Find where the given text appears and provide that cell's center as (x, y) coordinate. 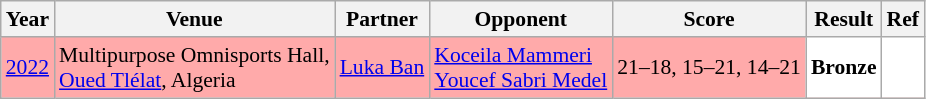
Year (28, 19)
Score (709, 19)
Koceila Mammeri Youcef Sabri Medel (520, 68)
Multipurpose Omnisports Hall,Oued Tlélat, Algeria (194, 68)
Result (844, 19)
Opponent (520, 19)
Venue (194, 19)
21–18, 15–21, 14–21 (709, 68)
Ref (903, 19)
2022 (28, 68)
Luka Ban (382, 68)
Bronze (844, 68)
Partner (382, 19)
